Scan for the cell matching the given text and deliver its [X, Y] coordinate at center. 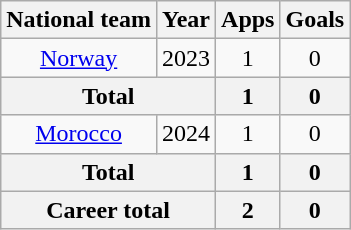
Goals [315, 20]
Norway [79, 58]
Apps [248, 20]
2 [248, 210]
National team [79, 20]
2024 [186, 134]
Year [186, 20]
Career total [108, 210]
Morocco [79, 134]
2023 [186, 58]
